Determine the [X, Y] coordinate at the center of the cell enclosing the given text.  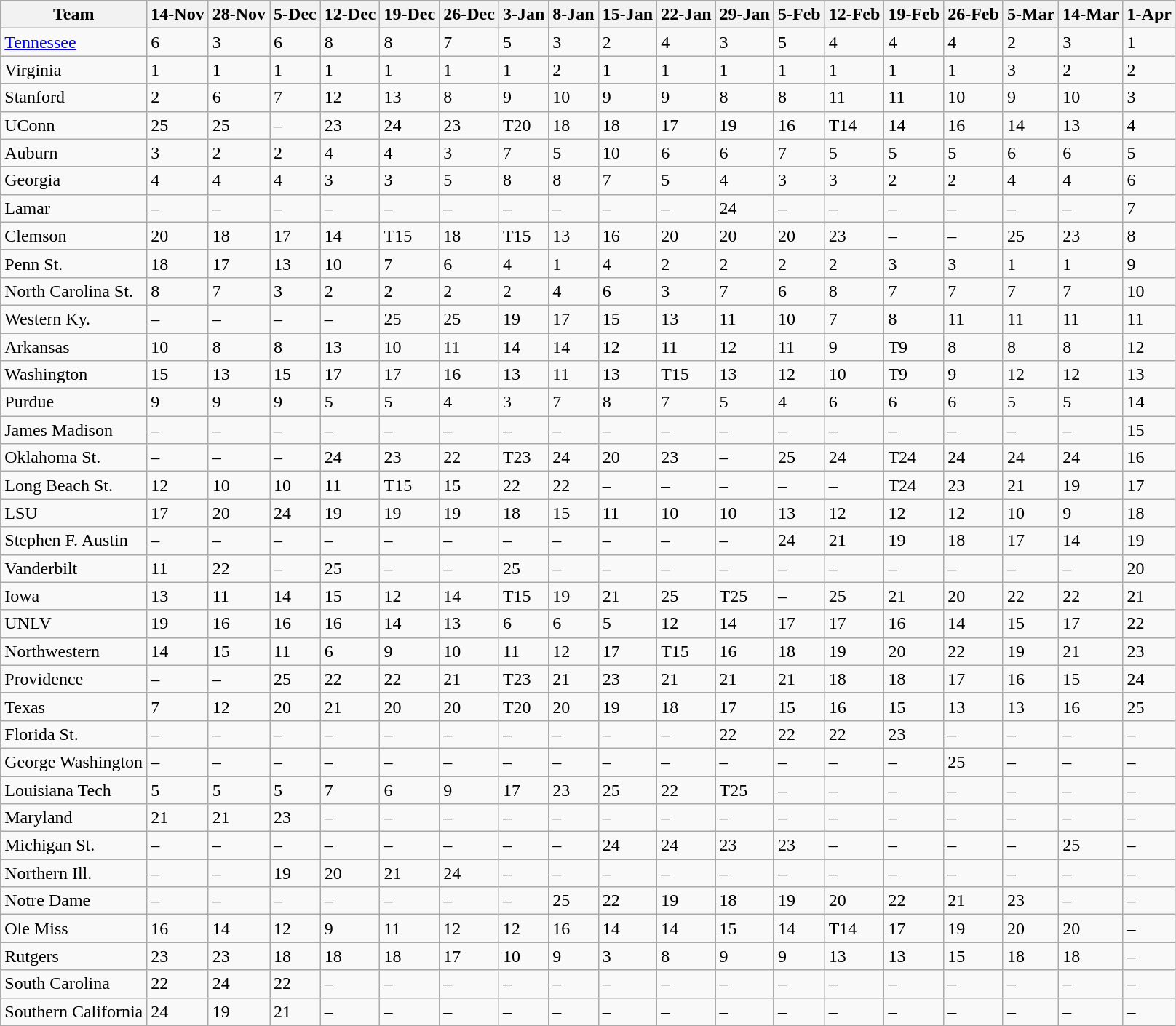
12-Dec [350, 15]
12-Feb [854, 15]
Texas [74, 707]
Tennessee [74, 42]
19-Feb [914, 15]
5-Feb [799, 15]
Team [74, 15]
Vanderbilt [74, 568]
James Madison [74, 430]
Long Beach St. [74, 485]
George Washington [74, 762]
North Carolina St. [74, 291]
14-Mar [1091, 15]
Virginia [74, 70]
Northwestern [74, 651]
29-Jan [744, 15]
Louisiana Tech [74, 790]
26-Feb [974, 15]
1-Apr [1149, 15]
Northern Ill. [74, 873]
15-Jan [627, 15]
Iowa [74, 596]
Stanford [74, 98]
Stephen F. Austin [74, 541]
Oklahoma St. [74, 458]
Western Ky. [74, 319]
19-Dec [410, 15]
Southern California [74, 1011]
UConn [74, 125]
22-Jan [686, 15]
5-Mar [1030, 15]
Maryland [74, 818]
5-Dec [295, 15]
Michigan St. [74, 846]
South Carolina [74, 984]
Clemson [74, 236]
Purdue [74, 402]
Providence [74, 679]
Georgia [74, 180]
Washington [74, 375]
28-Nov [239, 15]
Ole Miss [74, 928]
LSU [74, 513]
14-Nov [178, 15]
3-Jan [523, 15]
Notre Dame [74, 901]
Lamar [74, 208]
Auburn [74, 153]
Arkansas [74, 347]
Florida St. [74, 734]
26-Dec [469, 15]
UNLV [74, 624]
Rutgers [74, 956]
Penn St. [74, 263]
8-Jan [573, 15]
